Identify which cell holds the provided text, then report its (x, y) central coordinate. 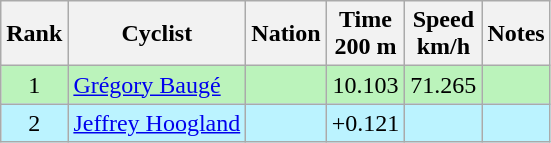
Time200 m (366, 34)
1 (34, 85)
Jeffrey Hoogland (157, 123)
Speedkm/h (444, 34)
+0.121 (366, 123)
Cyclist (157, 34)
Grégory Baugé (157, 85)
Nation (286, 34)
10.103 (366, 85)
71.265 (444, 85)
Rank (34, 34)
2 (34, 123)
Notes (516, 34)
